From the cell containing the given text, extract its center point as (X, Y) coordinate. 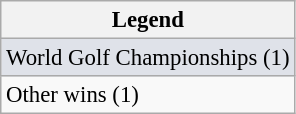
World Golf Championships (1) (148, 58)
Legend (148, 20)
Other wins (1) (148, 95)
